Return the (X, Y) coordinate for the center point of the cell that contains the specified text.  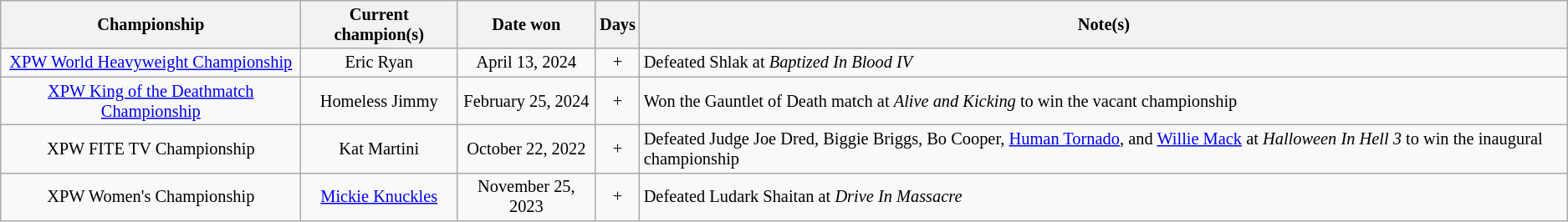
Note(s) (1104, 24)
Current champion(s) (380, 24)
Won the Gauntlet of Death match at Alive and Kicking to win the vacant championship (1104, 101)
Eric Ryan (380, 63)
XPW FITE TV Championship (151, 149)
Defeated Ludark Shaitan at Drive In Massacre (1104, 197)
April 13, 2024 (527, 63)
October 22, 2022 (527, 149)
Defeated Judge Joe Dred, Biggie Briggs, Bo Cooper, Human Tornado, and Willie Mack at Halloween In Hell 3 to win the inaugural championship (1104, 149)
November 25, 2023 (527, 197)
Date won (527, 24)
Homeless Jimmy (380, 101)
February 25, 2024 (527, 101)
XPW World Heavyweight Championship (151, 63)
XPW King of the Deathmatch Championship (151, 101)
Days (617, 24)
Defeated Shlak at Baptized In Blood IV (1104, 63)
Mickie Knuckles (380, 197)
Kat Martini (380, 149)
XPW Women's Championship (151, 197)
Championship (151, 24)
